Extract the [X, Y] coordinate from the center of the cell holding the provided text.  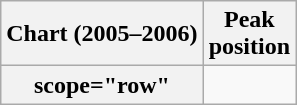
Peakposition [249, 34]
Chart (2005–2006) [102, 34]
scope="row" [102, 85]
